Locate the cell with the specified text and output its (x, y) center coordinate. 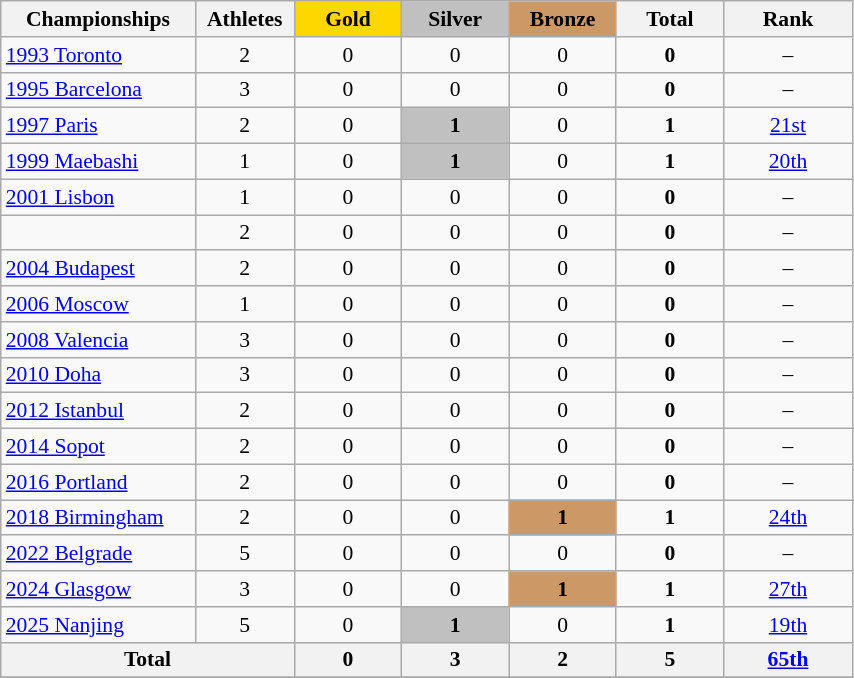
2014 Sopot (98, 447)
Silver (456, 19)
20th (788, 162)
2006 Moscow (98, 304)
19th (788, 625)
Athletes (244, 19)
1999 Maebashi (98, 162)
1995 Barcelona (98, 90)
Gold (348, 19)
27th (788, 589)
1993 Toronto (98, 55)
Championships (98, 19)
2012 Istanbul (98, 411)
2001 Lisbon (98, 197)
2010 Doha (98, 375)
1997 Paris (98, 126)
2022 Belgrade (98, 554)
24th (788, 518)
21st (788, 126)
Rank (788, 19)
2016 Portland (98, 482)
2008 Valencia (98, 340)
2025 Nanjing (98, 625)
2024 Glasgow (98, 589)
65th (788, 660)
2018 Birmingham (98, 518)
2004 Budapest (98, 269)
Bronze (562, 19)
